Scan for the cell matching the given text and deliver its (X, Y) coordinate at center. 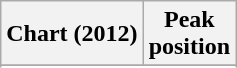
Chart (2012) (72, 34)
Peakposition (189, 34)
